Return the (X, Y) coordinate for the center point of the cell that contains the specified text.  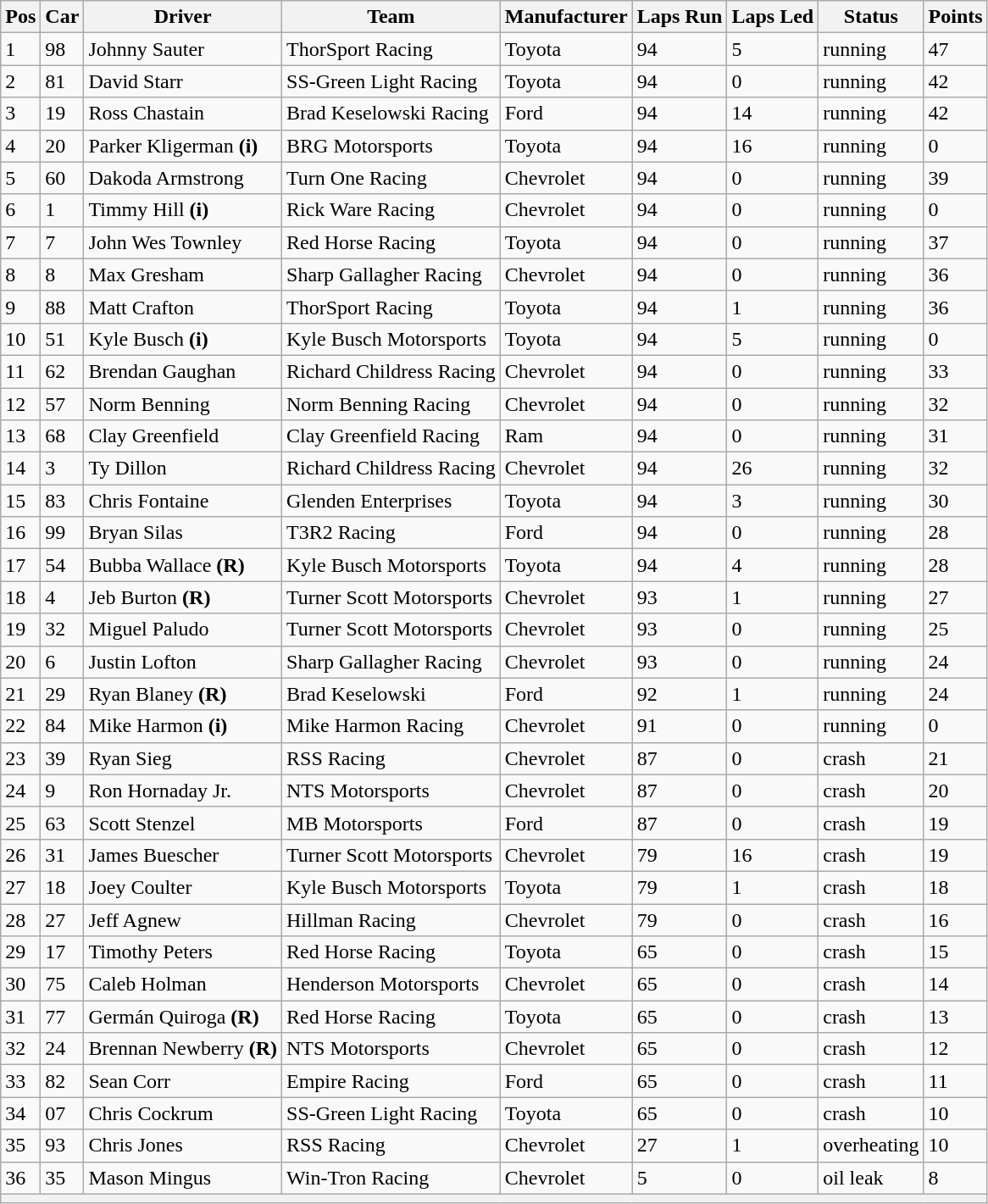
James Buescher (183, 855)
Norm Benning (183, 404)
99 (63, 533)
Ross Chastain (183, 114)
92 (680, 694)
Rick Ware Racing (391, 210)
Hillman Racing (391, 919)
Ron Hornaday Jr. (183, 791)
Team (391, 17)
Laps Run (680, 17)
Clay Greenfield (183, 436)
88 (63, 307)
Ryan Sieg (183, 758)
Ram (566, 436)
Parker Kligerman (i) (183, 146)
Max Gresham (183, 275)
Caleb Holman (183, 985)
Germán Quiroga (R) (183, 1017)
Scott Stenzel (183, 823)
91 (680, 726)
75 (63, 985)
oil leak (871, 1178)
Bryan Silas (183, 533)
Kyle Busch (i) (183, 339)
Matt Crafton (183, 307)
34 (20, 1113)
Brendan Gaughan (183, 371)
Chris Jones (183, 1146)
68 (63, 436)
82 (63, 1081)
22 (20, 726)
Brad Keselowski (391, 694)
Henderson Motorsports (391, 985)
Laps Led (773, 17)
51 (63, 339)
47 (956, 49)
Jeff Agnew (183, 919)
57 (63, 404)
77 (63, 1017)
84 (63, 726)
Brad Keselowski Racing (391, 114)
Chris Fontaine (183, 501)
54 (63, 565)
Points (956, 17)
Clay Greenfield Racing (391, 436)
David Starr (183, 81)
T3R2 Racing (391, 533)
overheating (871, 1146)
Pos (20, 17)
62 (63, 371)
Driver (183, 17)
Car (63, 17)
Mason Mingus (183, 1178)
83 (63, 501)
Timmy Hill (i) (183, 210)
Timothy Peters (183, 952)
Status (871, 17)
60 (63, 178)
Ty Dillon (183, 469)
Glenden Enterprises (391, 501)
Bubba Wallace (R) (183, 565)
Manufacturer (566, 17)
Sean Corr (183, 1081)
Miguel Paludo (183, 630)
Joey Coulter (183, 887)
98 (63, 49)
Justin Lofton (183, 662)
Norm Benning Racing (391, 404)
Brennan Newberry (R) (183, 1049)
Turn One Racing (391, 178)
Dakoda Armstrong (183, 178)
Empire Racing (391, 1081)
Mike Harmon Racing (391, 726)
Jeb Burton (R) (183, 597)
Chris Cockrum (183, 1113)
2 (20, 81)
BRG Motorsports (391, 146)
John Wes Townley (183, 242)
23 (20, 758)
Win-Tron Racing (391, 1178)
Mike Harmon (i) (183, 726)
37 (956, 242)
63 (63, 823)
Ryan Blaney (R) (183, 694)
07 (63, 1113)
MB Motorsports (391, 823)
81 (63, 81)
Johnny Sauter (183, 49)
